Scan for the cell matching the given text and deliver its [x, y] coordinate at center. 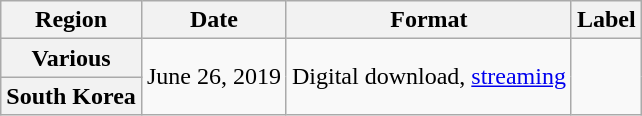
Region [72, 20]
Digital download, streaming [428, 77]
South Korea [72, 96]
Date [214, 20]
Format [428, 20]
June 26, 2019 [214, 77]
Various [72, 58]
Label [606, 20]
